Capture the cell that displays the provided text and extract its (X, Y) central coordinate. 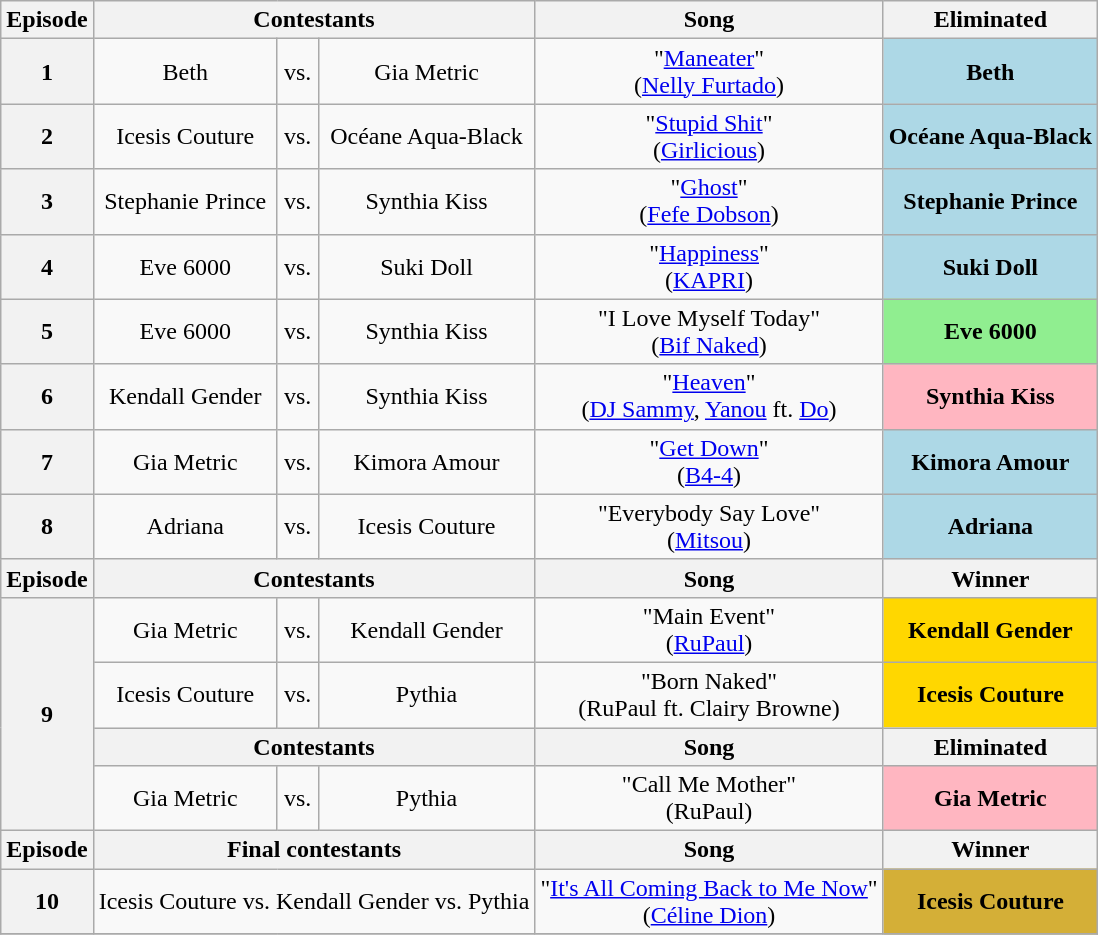
Final contestants (314, 850)
8 (47, 526)
9 (47, 714)
"Get Down" (B4-4) (709, 462)
"Ghost"(Fefe Dobson) (709, 202)
10 (47, 902)
6 (47, 396)
5 (47, 332)
2 (47, 136)
Icesis Couture vs. Kendall Gender vs. Pythia (314, 902)
"Heaven"(DJ Sammy, Yanou ft. Do) (709, 396)
"Happiness"(KAPRI) (709, 266)
"Call Me Mother"(RuPaul) (709, 798)
"Born Naked"(RuPaul ft. Clairy Browne) (709, 694)
3 (47, 202)
"It's All Coming Back to Me Now"(Céline Dion) (709, 902)
"Everybody Say Love"(Mitsou) (709, 526)
"I Love Myself Today"(Bif Naked) (709, 332)
1 (47, 72)
"Main Event"(RuPaul) (709, 630)
"Stupid Shit"(Girlicious) (709, 136)
"Maneater"(Nelly Furtado) (709, 72)
4 (47, 266)
7 (47, 462)
